Search for the cell housing the specified text and yield its (x, y) center coordinate. 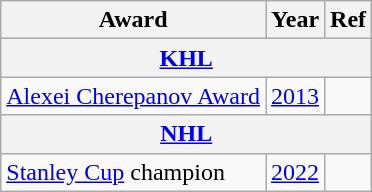
Stanley Cup champion (134, 172)
Ref (348, 20)
Year (296, 20)
Award (134, 20)
KHL (186, 58)
2013 (296, 96)
NHL (186, 134)
Alexei Cherepanov Award (134, 96)
2022 (296, 172)
